Search for the cell housing the specified text and yield its (x, y) center coordinate. 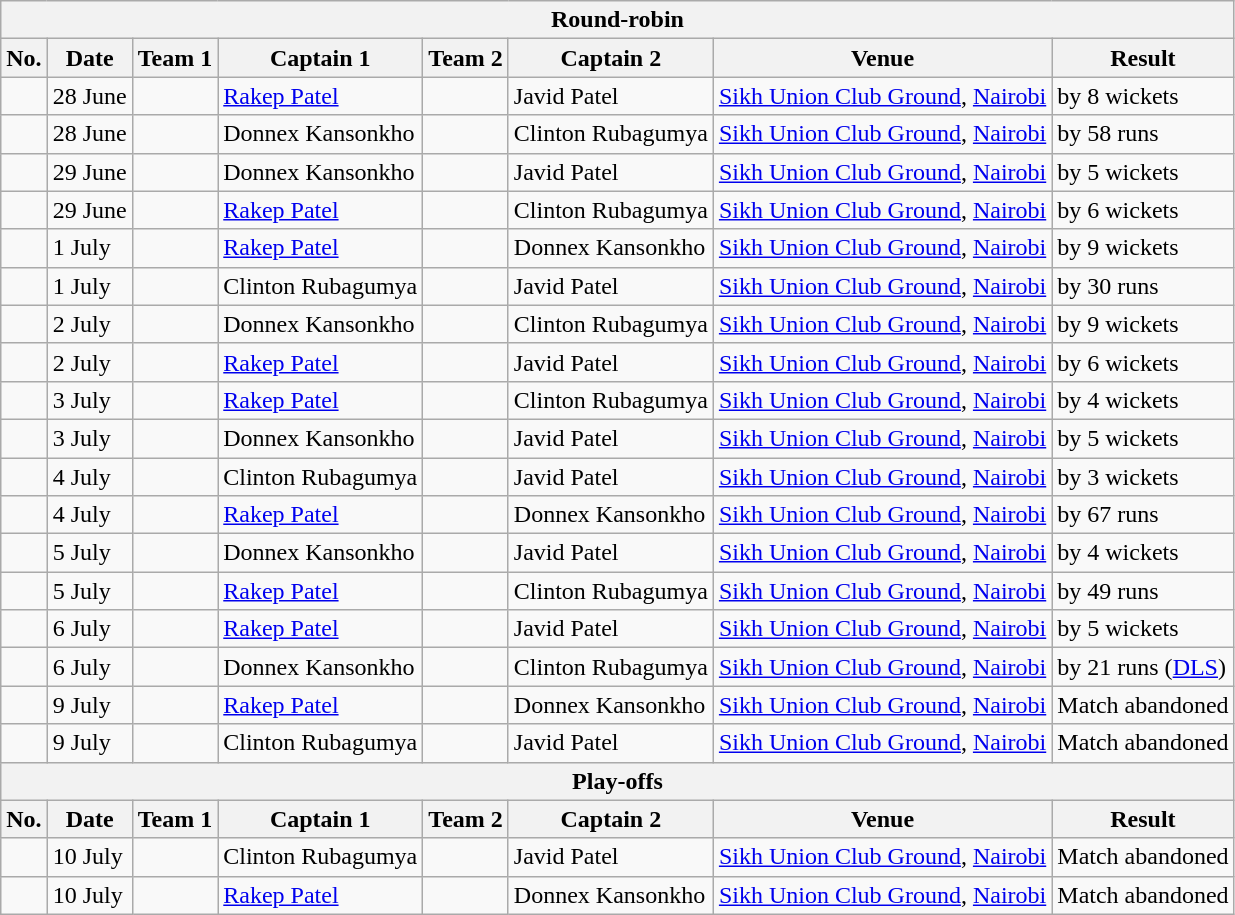
by 21 runs (DLS) (1143, 667)
by 8 wickets (1143, 96)
by 30 runs (1143, 286)
Round-robin (618, 20)
Play-offs (618, 781)
by 67 runs (1143, 515)
by 58 runs (1143, 134)
by 49 runs (1143, 591)
by 3 wickets (1143, 477)
